For the text-containing cell, return its midpoint in [x, y] coordinate format. 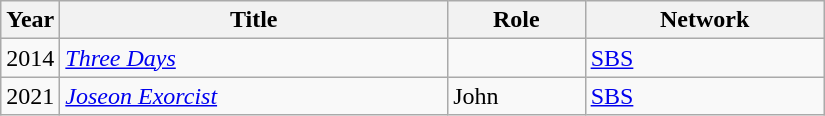
Year [30, 20]
2014 [30, 58]
Network [704, 20]
Three Days [254, 58]
Role [517, 20]
John [517, 96]
Joseon Exorcist [254, 96]
2021 [30, 96]
Title [254, 20]
